Pinpoint the cell where the given text exists, returning its (X, Y) midpoint coordinate. 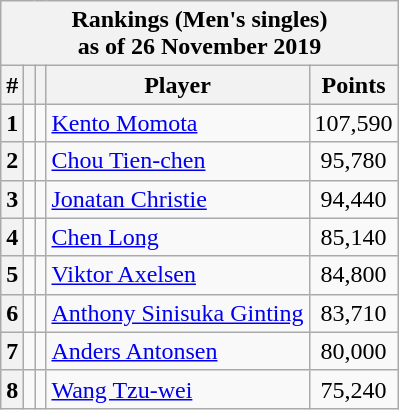
1 (12, 123)
5 (12, 275)
Chen Long (178, 237)
94,440 (354, 199)
84,800 (354, 275)
80,000 (354, 351)
2 (12, 161)
6 (12, 313)
83,710 (354, 313)
107,590 (354, 123)
85,140 (354, 237)
7 (12, 351)
4 (12, 237)
Player (178, 85)
Kento Momota (178, 123)
95,780 (354, 161)
3 (12, 199)
75,240 (354, 389)
Rankings (Men's singles)as of 26 November 2019 (200, 34)
Jonatan Christie (178, 199)
Anders Antonsen (178, 351)
Chou Tien-chen (178, 161)
Anthony Sinisuka Ginting (178, 313)
Viktor Axelsen (178, 275)
Wang Tzu-wei (178, 389)
8 (12, 389)
# (12, 85)
Points (354, 85)
